Return the (X, Y) coordinate for the center point of the cell that contains the specified text.  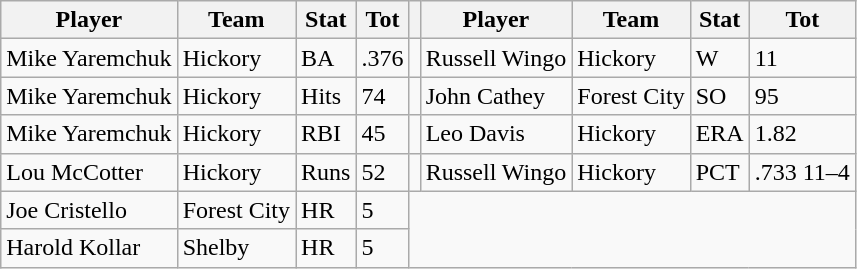
W (720, 58)
.376 (382, 58)
52 (382, 172)
Hits (326, 96)
PCT (720, 172)
.733 11–4 (802, 172)
45 (382, 134)
1.82 (802, 134)
Shelby (236, 248)
Leo Davis (496, 134)
Lou McCotter (89, 172)
95 (802, 96)
SO (720, 96)
BA (326, 58)
11 (802, 58)
74 (382, 96)
Runs (326, 172)
Joe Cristello (89, 210)
ERA (720, 134)
RBI (326, 134)
John Cathey (496, 96)
Harold Kollar (89, 248)
